Extract the [x, y] coordinate from the center of the cell holding the provided text.  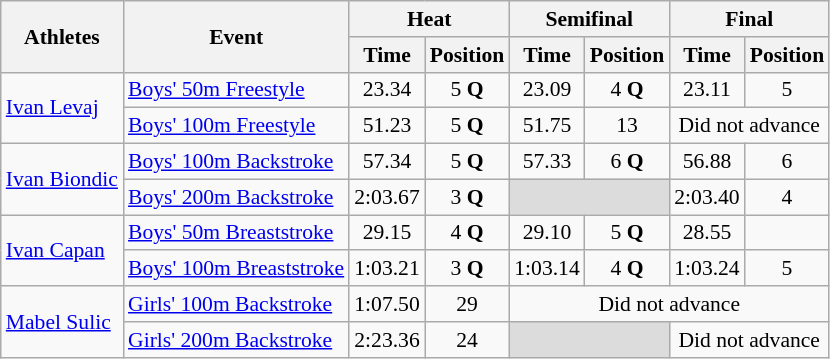
2:03.67 [386, 197]
6 [787, 162]
Ivan Biondic [62, 180]
Final [749, 19]
2:23.36 [386, 340]
Boys' 100m Breaststroke [236, 269]
Heat [429, 19]
28.55 [706, 233]
Semifinal [589, 19]
23.11 [706, 90]
57.34 [386, 162]
Ivan Levaj [62, 108]
Mabel Sulic [62, 322]
6 Q [627, 162]
29.15 [386, 233]
Boys' 50m Breaststroke [236, 233]
Boys' 50m Freestyle [236, 90]
Boys' 200m Backstroke [236, 197]
13 [627, 126]
1:07.50 [386, 304]
29.10 [546, 233]
51.75 [546, 126]
29 [467, 304]
23.09 [546, 90]
Ivan Capan [62, 250]
4 [787, 197]
2:03.40 [706, 197]
1:03.21 [386, 269]
1:03.24 [706, 269]
1:03.14 [546, 269]
Event [236, 36]
Boys' 100m Freestyle [236, 126]
24 [467, 340]
Athletes [62, 36]
51.23 [386, 126]
57.33 [546, 162]
Girls' 100m Backstroke [236, 304]
Girls' 200m Backstroke [236, 340]
23.34 [386, 90]
Boys' 100m Backstroke [236, 162]
56.88 [706, 162]
